Pinpoint the cell where the given text exists, returning its (x, y) midpoint coordinate. 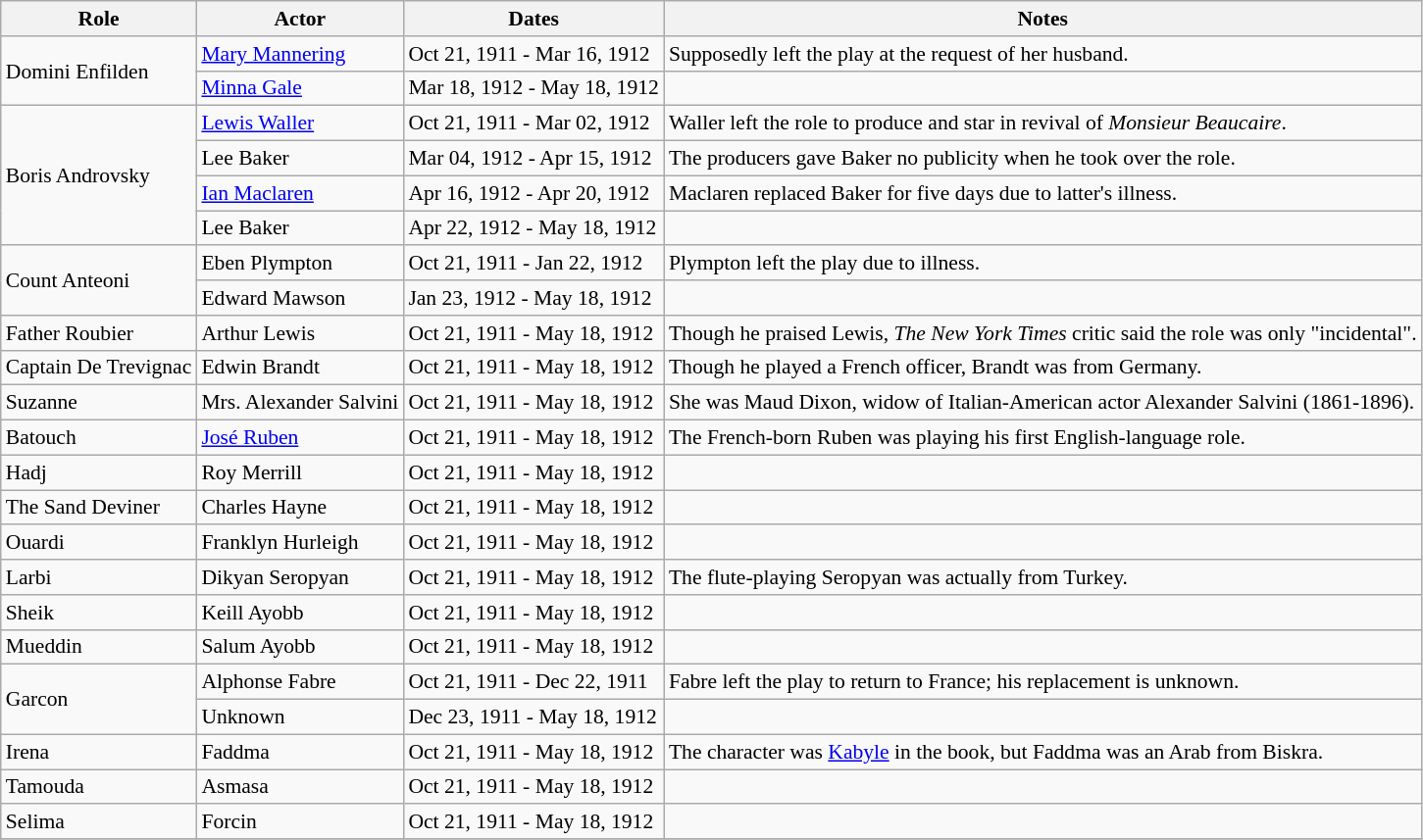
The character was Kabyle in the book, but Faddma was an Arab from Biskra. (1043, 752)
Oct 21, 1911 - Mar 16, 1912 (534, 54)
Charles Hayne (300, 508)
Count Anteoni (99, 280)
Tamouda (99, 787)
Notes (1043, 19)
Supposedly left the play at the request of her husband. (1043, 54)
Batouch (99, 438)
Mueddin (99, 647)
Mrs. Alexander Salvini (300, 403)
Larbi (99, 577)
Unknown (300, 717)
Selima (99, 822)
Irena (99, 752)
Father Roubier (99, 333)
Ian Maclaren (300, 193)
Asmasa (300, 787)
Edward Mawson (300, 298)
Plympton left the play due to illness. (1043, 264)
Oct 21, 1911 - Mar 02, 1912 (534, 124)
Mary Mannering (300, 54)
Suzanne (99, 403)
She was Maud Dixon, widow of Italian-American actor Alexander Salvini (1861-1896). (1043, 403)
Oct 21, 1911 - Dec 22, 1911 (534, 682)
The Sand Deviner (99, 508)
Apr 22, 1912 - May 18, 1912 (534, 228)
Franklyn Hurleigh (300, 543)
Faddma (300, 752)
Garcon (99, 700)
Hadj (99, 472)
Though he praised Lewis, The New York Times critic said the role was only "incidental". (1043, 333)
Boris Androvsky (99, 175)
Roy Merrill (300, 472)
Lewis Waller (300, 124)
Dec 23, 1911 - May 18, 1912 (534, 717)
Arthur Lewis (300, 333)
Mar 04, 1912 - Apr 15, 1912 (534, 159)
The producers gave Baker no publicity when he took over the role. (1043, 159)
Apr 16, 1912 - Apr 20, 1912 (534, 193)
Alphonse Fabre (300, 682)
Dates (534, 19)
Maclaren replaced Baker for five days due to latter's illness. (1043, 193)
Captain De Trevignac (99, 368)
Actor (300, 19)
Edwin Brandt (300, 368)
Waller left the role to produce and star in revival of Monsieur Beaucaire. (1043, 124)
Mar 18, 1912 - May 18, 1912 (534, 88)
Ouardi (99, 543)
Jan 23, 1912 - May 18, 1912 (534, 298)
Sheik (99, 613)
Domini Enfilden (99, 71)
Salum Ayobb (300, 647)
Keill Ayobb (300, 613)
Minna Gale (300, 88)
The French-born Ruben was playing his first English-language role. (1043, 438)
Though he played a French officer, Brandt was from Germany. (1043, 368)
Dikyan Seropyan (300, 577)
Forcin (300, 822)
Eben Plympton (300, 264)
Role (99, 19)
Oct 21, 1911 - Jan 22, 1912 (534, 264)
José Ruben (300, 438)
The flute-playing Seropyan was actually from Turkey. (1043, 577)
Fabre left the play to return to France; his replacement is unknown. (1043, 682)
